Locate the cell with the specified text and output its (x, y) center coordinate. 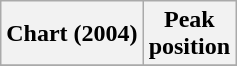
Peakposition (189, 34)
Chart (2004) (72, 34)
